Detect which cell encompasses the target text, then output its (X, Y) center coordinate. 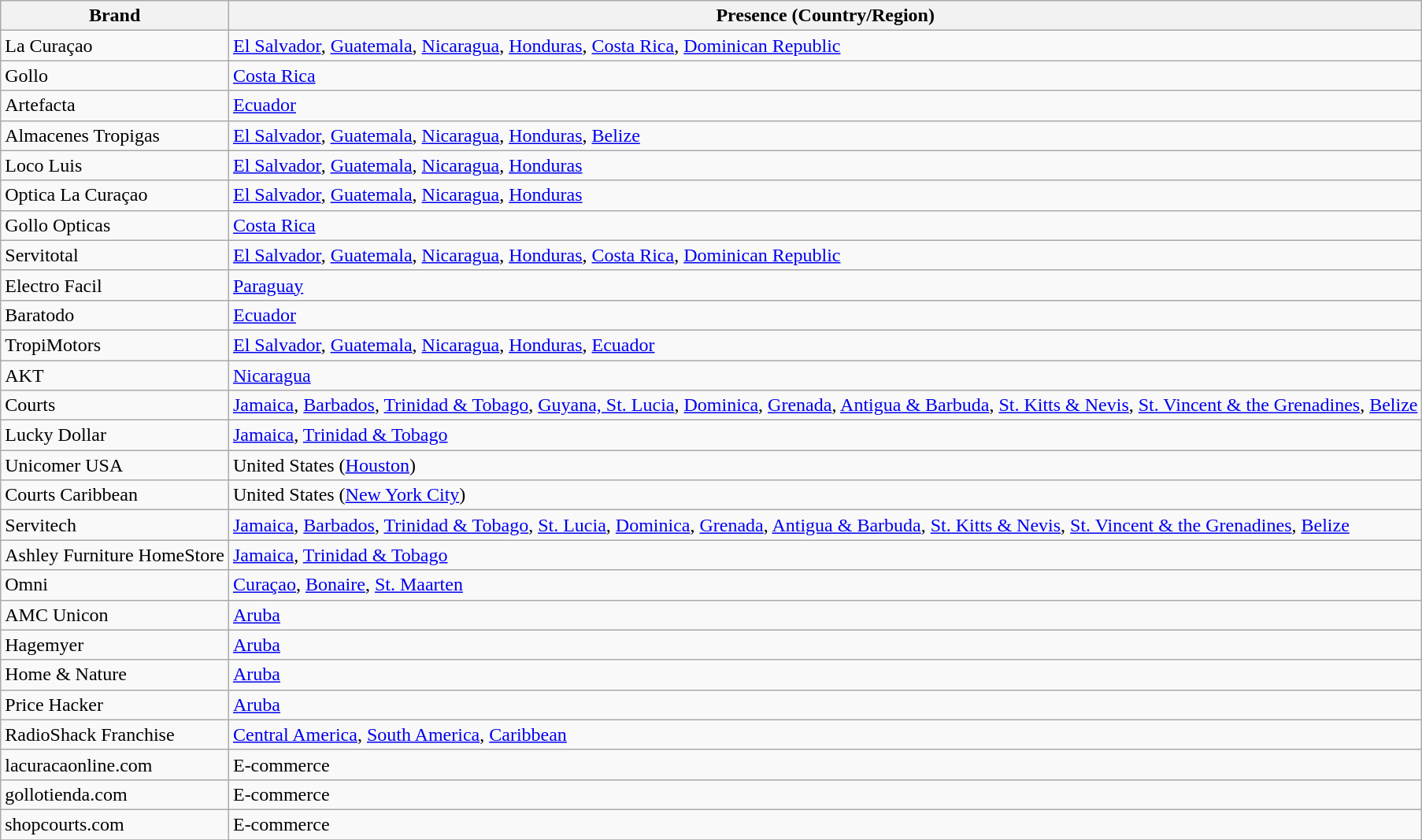
Nicaragua (825, 376)
TropiMotors (115, 345)
La Curaçao (115, 46)
Servitotal (115, 255)
Courts (115, 405)
Presence (Country/Region) (825, 16)
Ashley Furniture HomeStore (115, 555)
El Salvador, Guatemala, Nicaragua, Honduras, Ecuador (825, 345)
Gollo (115, 76)
Courts Caribbean (115, 495)
RadioShack Franchise (115, 735)
Price Hacker (115, 705)
AMC Unicon (115, 615)
Jamaica, Barbados, Trinidad & Tobago, St. Lucia, Dominica, Grenada, Antigua & Barbuda, St. Kitts & Nevis, St. Vincent & the Grenadines, Belize (825, 525)
United States (New York City) (825, 495)
Loco Luis (115, 165)
lacuracaonline.com (115, 764)
Gollo Opticas (115, 225)
Brand (115, 16)
Artefacta (115, 105)
Electro Facil (115, 285)
Home & Nature (115, 675)
Omni (115, 585)
United States (Houston) (825, 465)
Optica La Curaçao (115, 195)
Central America, South America, Caribbean (825, 735)
AKT (115, 376)
Almacenes Tropigas (115, 135)
shopcourts.com (115, 824)
Curaçao, Bonaire, St. Maarten (825, 585)
El Salvador, Guatemala, Nicaragua, Honduras, Belize (825, 135)
Lucky Dollar (115, 435)
Servitech (115, 525)
gollotienda.com (115, 794)
Paraguay (825, 285)
Unicomer USA (115, 465)
Hagemyer (115, 645)
Baratodo (115, 315)
